For the text-containing cell, return its midpoint in [X, Y] coordinate format. 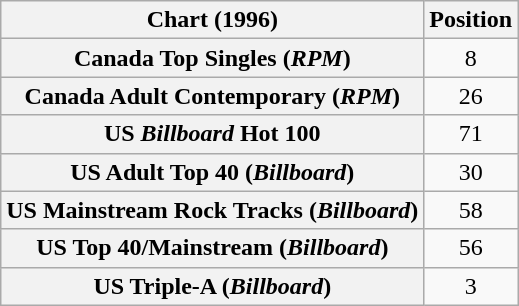
Position [471, 20]
3 [471, 286]
Canada Adult Contemporary (RPM) [212, 96]
58 [471, 210]
30 [471, 172]
US Adult Top 40 (Billboard) [212, 172]
Chart (1996) [212, 20]
8 [471, 58]
26 [471, 96]
Canada Top Singles (RPM) [212, 58]
US Billboard Hot 100 [212, 134]
US Top 40/Mainstream (Billboard) [212, 248]
US Triple-A (Billboard) [212, 286]
US Mainstream Rock Tracks (Billboard) [212, 210]
71 [471, 134]
56 [471, 248]
